Find where the given text appears and provide that cell's center as (x, y) coordinate. 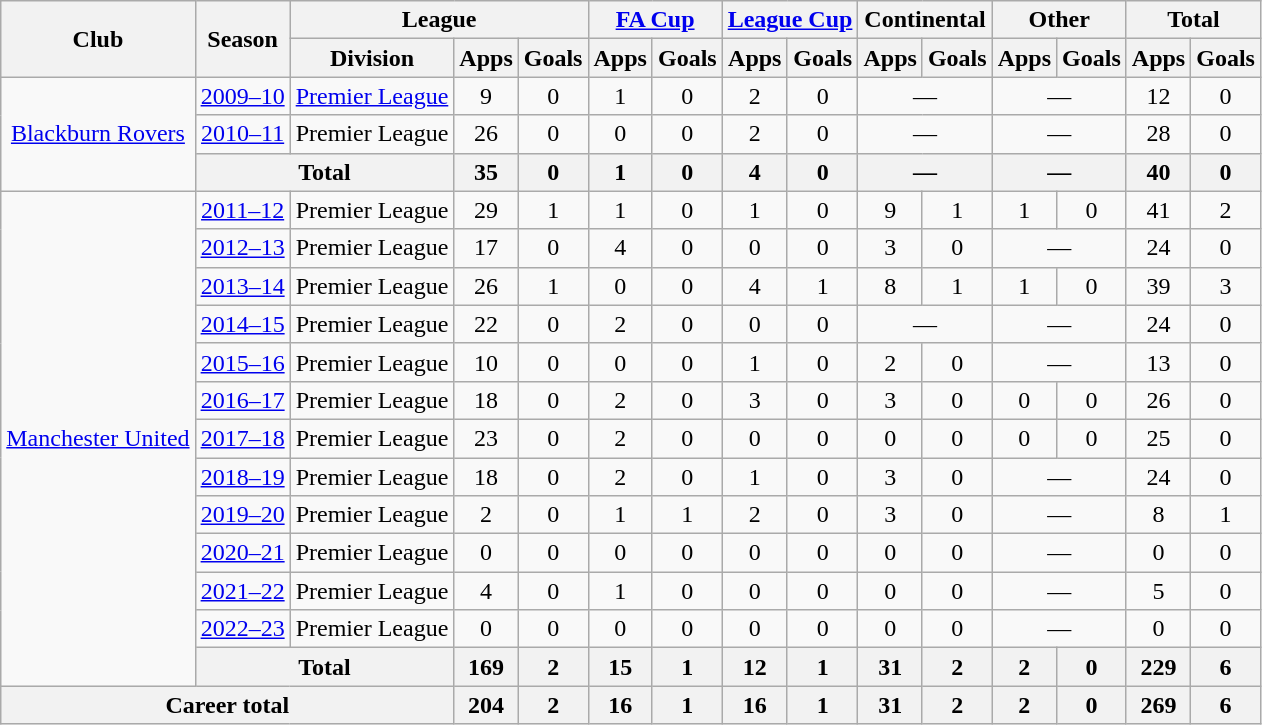
229 (1158, 667)
25 (1158, 438)
35 (486, 172)
League (439, 20)
2013–14 (242, 286)
FA Cup (655, 20)
2017–18 (242, 438)
2020–21 (242, 553)
Continental (925, 20)
2019–20 (242, 515)
2014–15 (242, 324)
2009–10 (242, 96)
League Cup (790, 20)
169 (486, 667)
2012–13 (242, 248)
17 (486, 248)
2021–22 (242, 591)
23 (486, 438)
2015–16 (242, 362)
28 (1158, 134)
40 (1158, 172)
2018–19 (242, 477)
29 (486, 210)
Other (1059, 20)
Career total (228, 705)
Manchester United (98, 438)
13 (1158, 362)
Season (242, 39)
5 (1158, 591)
2011–12 (242, 210)
2010–11 (242, 134)
204 (486, 705)
10 (486, 362)
2022–23 (242, 629)
Blackburn Rovers (98, 134)
269 (1158, 705)
Club (98, 39)
41 (1158, 210)
15 (620, 667)
39 (1158, 286)
Division (372, 58)
2016–17 (242, 400)
22 (486, 324)
